Provide the [X, Y] coordinate of the cell's center where the given text is located.  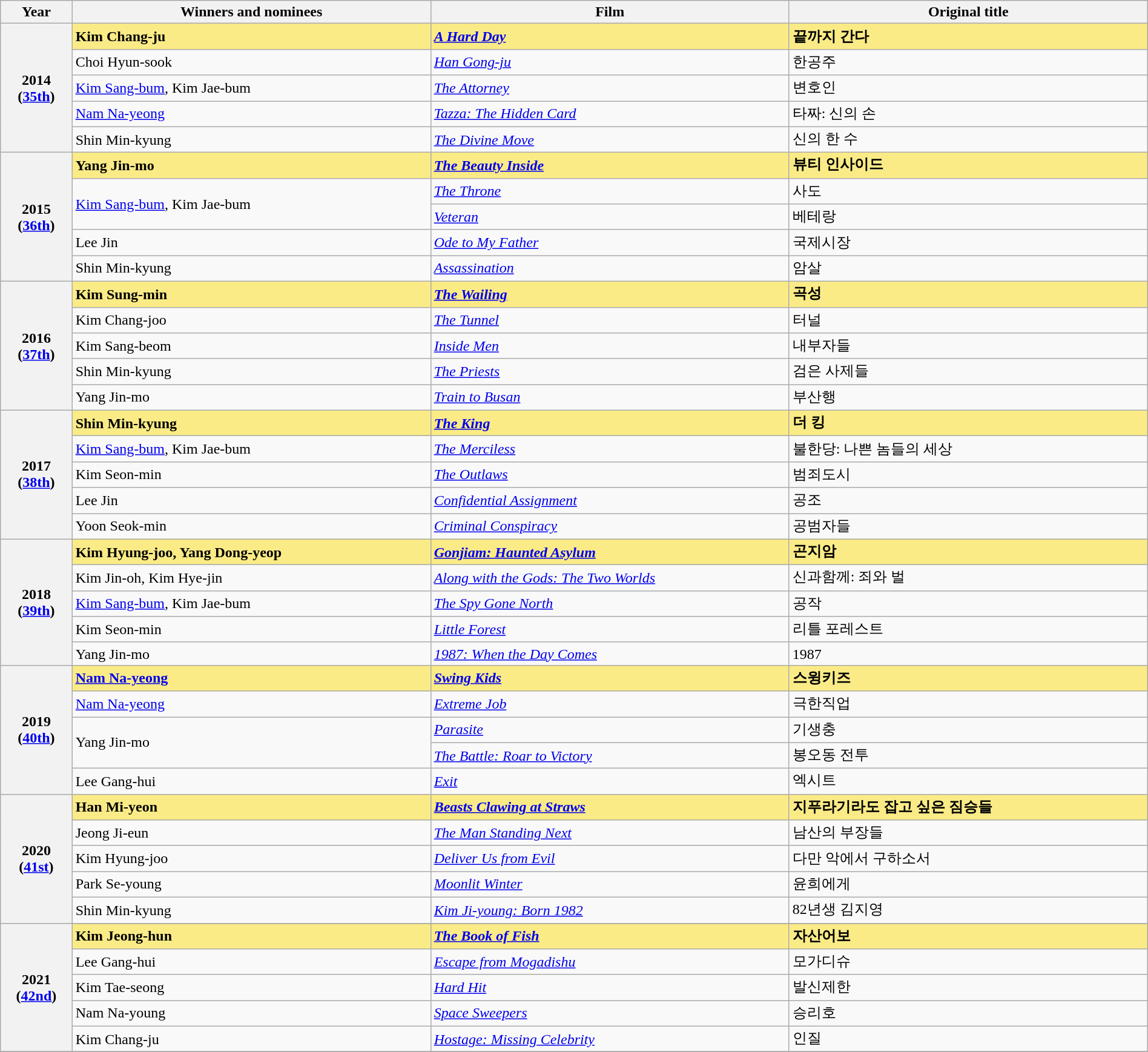
The Book of Fish [610, 936]
2020 (41st) [36, 859]
The Outlaws [610, 475]
극한직업 [968, 704]
1987 [968, 653]
The King [610, 423]
다만 악에서 구하소서 [968, 859]
1987: When the Day Comes [610, 653]
자산어보 [968, 936]
2019(40th) [36, 729]
Kim Tae-seong [251, 987]
Original title [968, 12]
타짜: 신의 손 [968, 114]
Hard Hit [610, 987]
공범자들 [968, 527]
Swing Kids [610, 678]
The Battle: Roar to Victory [610, 756]
발신제한 [968, 987]
Deliver Us from Evil [610, 859]
인질 [968, 1039]
곡성 [968, 294]
2016(37th) [36, 345]
Gonjiam: Haunted Asylum [610, 552]
엑시트 [968, 781]
Space Sweepers [610, 1014]
Park Se-young [251, 884]
Jeong Ji-eun [251, 833]
The Priests [610, 372]
Exit [610, 781]
The Spy Gone North [610, 603]
Train to Busan [610, 397]
Little Forest [610, 630]
신과함께: 죄와 벌 [968, 578]
Kim Ji-young: Born 1982 [610, 910]
Hostage: Missing Celebrity [610, 1039]
The Tunnel [610, 320]
Moonlit Winter [610, 884]
Parasite [610, 730]
지푸라기라도 잡고 싶은 짐승들 [968, 807]
Kim Hyung-joo [251, 859]
공조 [968, 500]
Ode to My Father [610, 242]
The Divine Move [610, 139]
내부자들 [968, 346]
승리호 [968, 1014]
Nam Na-young [251, 1014]
Kim Jeong-hun [251, 936]
Yoon Seok-min [251, 527]
Year [36, 12]
국제시장 [968, 242]
Kim Hyung-joo, Yang Dong-yeop [251, 552]
Han Gong-ju [610, 62]
Kim Chang-joo [251, 320]
Kim Sung-min [251, 294]
변호인 [968, 88]
검은 사제들 [968, 372]
A Hard Day [610, 36]
Tazza: The Hidden Card [610, 114]
The Man Standing Next [610, 833]
The Throne [610, 191]
Assassination [610, 269]
사도 [968, 191]
The Beauty Inside [610, 166]
Winners and nominees [251, 12]
범죄도시 [968, 475]
모가디슈 [968, 962]
The Merciless [610, 449]
뷰티 인사이드 [968, 166]
2017(38th) [36, 475]
Beasts Clawing at Straws [610, 807]
신의 한 수 [968, 139]
공작 [968, 603]
남산의 부장들 [968, 833]
암살 [968, 269]
2014(35th) [36, 88]
더 킹 [968, 423]
Escape from Mogadishu [610, 962]
봉오동 전투 [968, 756]
Along with the Gods: The Two Worlds [610, 578]
리틀 포레스트 [968, 630]
터널 [968, 320]
Inside Men [610, 346]
Film [610, 12]
불한당: 나쁜 놈들의 세상 [968, 449]
2018(39th) [36, 602]
Extreme Job [610, 704]
Criminal Conspiracy [610, 527]
기생충 [968, 730]
The Attorney [610, 88]
Kim Jin-oh, Kim Hye-jin [251, 578]
The Wailing [610, 294]
Kim Sang-beom [251, 346]
끝까지 간다 [968, 36]
Choi Hyun-sook [251, 62]
2015(36th) [36, 217]
베테랑 [968, 217]
부산행 [968, 397]
Veteran [610, 217]
윤희에게 [968, 884]
곤지암 [968, 552]
스윙키즈 [968, 678]
82년생 김지영 [968, 910]
Confidential Assignment [610, 500]
한공주 [968, 62]
Han Mi-yeon [251, 807]
2021 (42nd) [36, 987]
